Determine the (X, Y) coordinate at the center of the cell enclosing the given text.  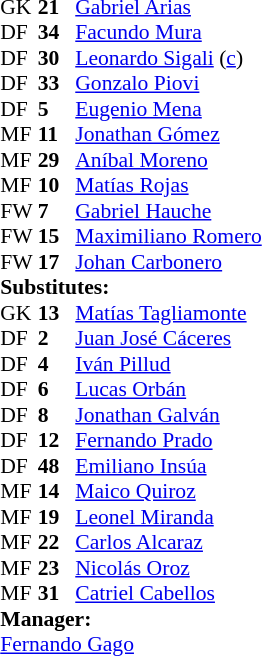
11 (57, 135)
7 (57, 211)
23 (57, 568)
12 (57, 441)
5 (57, 109)
GK (19, 313)
Maico Quiroz (168, 491)
2 (57, 339)
Iván Pillud (168, 364)
Facundo Mura (168, 33)
Leonardo Sigali (c) (168, 58)
Lucas Orbán (168, 389)
Johan Carbonero (168, 262)
Manager: (130, 619)
34 (57, 33)
30 (57, 58)
Matías Rojas (168, 185)
Juan José Cáceres (168, 339)
Maximiliano Romero (168, 237)
19 (57, 517)
13 (57, 313)
Carlos Alcaraz (168, 543)
Fernando Prado (168, 441)
Gabriel Hauche (168, 211)
15 (57, 237)
22 (57, 543)
6 (57, 389)
10 (57, 185)
48 (57, 466)
Nicolás Oroz (168, 568)
33 (57, 83)
14 (57, 491)
17 (57, 262)
Jonathan Gómez (168, 135)
Matías Tagliamonte (168, 313)
Aníbal Moreno (168, 160)
Gonzalo Piovi (168, 83)
31 (57, 593)
8 (57, 415)
Eugenio Mena (168, 109)
Catriel Cabellos (168, 593)
Substitutes: (130, 287)
4 (57, 364)
Emiliano Insúa (168, 466)
Jonathan Galván (168, 415)
Leonel Miranda (168, 517)
29 (57, 160)
